Scan for the cell matching the given text and deliver its (x, y) coordinate at center. 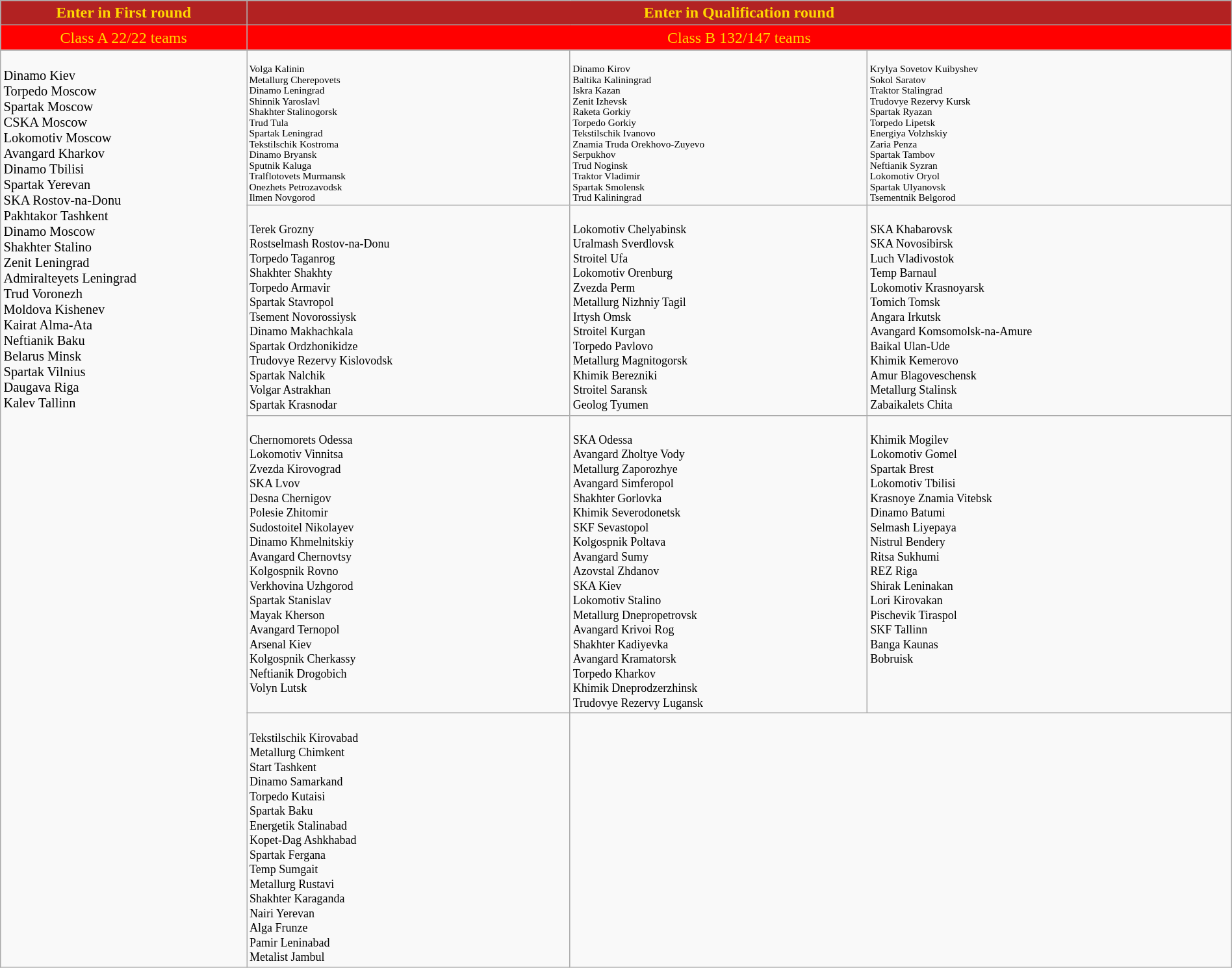
Enter in Qualification round (739, 13)
Enter in First round (123, 13)
Class B 132/147 teams (739, 38)
Class A 22/22 teams (123, 38)
